From the cell containing the given text, extract its center point as [X, Y] coordinate. 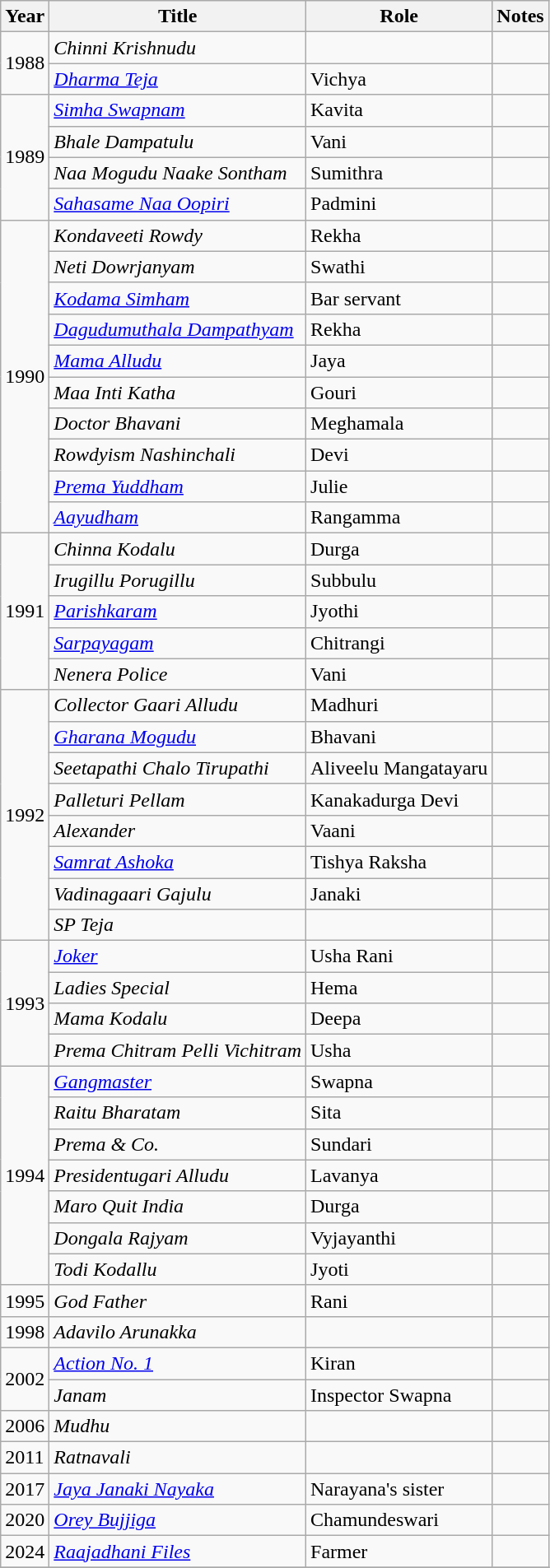
1990 [25, 377]
Madhuri [399, 705]
Chinni Krishnudu [178, 48]
1992 [25, 815]
Year [25, 16]
Mama Alludu [178, 361]
Hema [399, 988]
Julie [399, 486]
Rangamma [399, 518]
Kanakadurga Devi [399, 799]
2002 [25, 1379]
Gharana Mogudu [178, 737]
1998 [25, 1332]
Dharma Teja [178, 79]
Action No. 1 [178, 1363]
Narayana's sister [399, 1489]
SP Teja [178, 925]
God Father [178, 1300]
Samrat Ashoka [178, 862]
Usha Rani [399, 956]
Swathi [399, 267]
Presidentugari Alludu [178, 1175]
Maa Inti Katha [178, 393]
Chitrangi [399, 643]
Subbulu [399, 580]
Joker [178, 956]
Aayudham [178, 518]
Mama Kodalu [178, 1019]
Usha [399, 1050]
1988 [25, 63]
Vyjayanthi [399, 1238]
1993 [25, 1003]
Gouri [399, 393]
Adavilo Arunakka [178, 1332]
Kiran [399, 1363]
Bar servant [399, 298]
Prema Chitram Pelli Vichitram [178, 1050]
Meghamala [399, 424]
Maro Quit India [178, 1207]
Rowdyism Nashinchali [178, 455]
Naa Mogudu Naake Sontham [178, 173]
Raitu Bharatam [178, 1113]
Palleturi Pellam [178, 799]
Sundari [399, 1144]
Irugillu Porugillu [178, 580]
Prema Yuddham [178, 486]
1994 [25, 1175]
Prema & Co. [178, 1144]
Ratnavali [178, 1458]
Kodama Simham [178, 298]
Chamundeswari [399, 1520]
Farmer [399, 1552]
Ladies Special [178, 988]
Dagudumuthala Dampathyam [178, 329]
Vadinagaari Gajulu [178, 893]
1995 [25, 1300]
Parishkaram [178, 612]
Todi Kodallu [178, 1269]
Mudhu [178, 1426]
Kavita [399, 110]
2024 [25, 1552]
Neti Dowrjanyam [178, 267]
Vaani [399, 831]
Gangmaster [178, 1082]
Inspector Swapna [399, 1395]
2011 [25, 1458]
Alexander [178, 831]
Collector Gaari Alludu [178, 705]
Devi [399, 455]
Role [399, 16]
Dongala Rajyam [178, 1238]
Simha Swapnam [178, 110]
Tishya Raksha [399, 862]
Lavanya [399, 1175]
Sita [399, 1113]
Janaki [399, 893]
Orey Bujjiga [178, 1520]
Rani [399, 1300]
Aliveelu Mangatayaru [399, 768]
Vichya [399, 79]
1991 [25, 612]
1989 [25, 157]
Jyothi [399, 612]
Deepa [399, 1019]
Jaya [399, 361]
Sumithra [399, 173]
Title [178, 16]
Sahasame Naa Oopiri [178, 204]
Swapna [399, 1082]
Padmini [399, 204]
Kondaveeti Rowdy [178, 235]
Doctor Bhavani [178, 424]
Jyoti [399, 1269]
2017 [25, 1489]
Bhale Dampatulu [178, 142]
Sarpayagam [178, 643]
2006 [25, 1426]
Janam [178, 1395]
Jaya Janaki Nayaka [178, 1489]
Raajadhani Files [178, 1552]
Seetapathi Chalo Tirupathi [178, 768]
2020 [25, 1520]
Bhavani [399, 737]
Notes [520, 16]
Chinna Kodalu [178, 549]
Nenera Police [178, 674]
